Search for the cell housing the specified text and yield its [x, y] center coordinate. 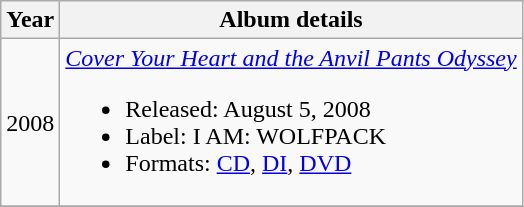
Album details [291, 20]
Cover Your Heart and the Anvil Pants OdysseyReleased: August 5, 2008Label: I AM: WOLFPACKFormats: CD, DI, DVD [291, 122]
Year [30, 20]
2008 [30, 122]
